Find where the given text appears and provide that cell's center as [x, y] coordinate. 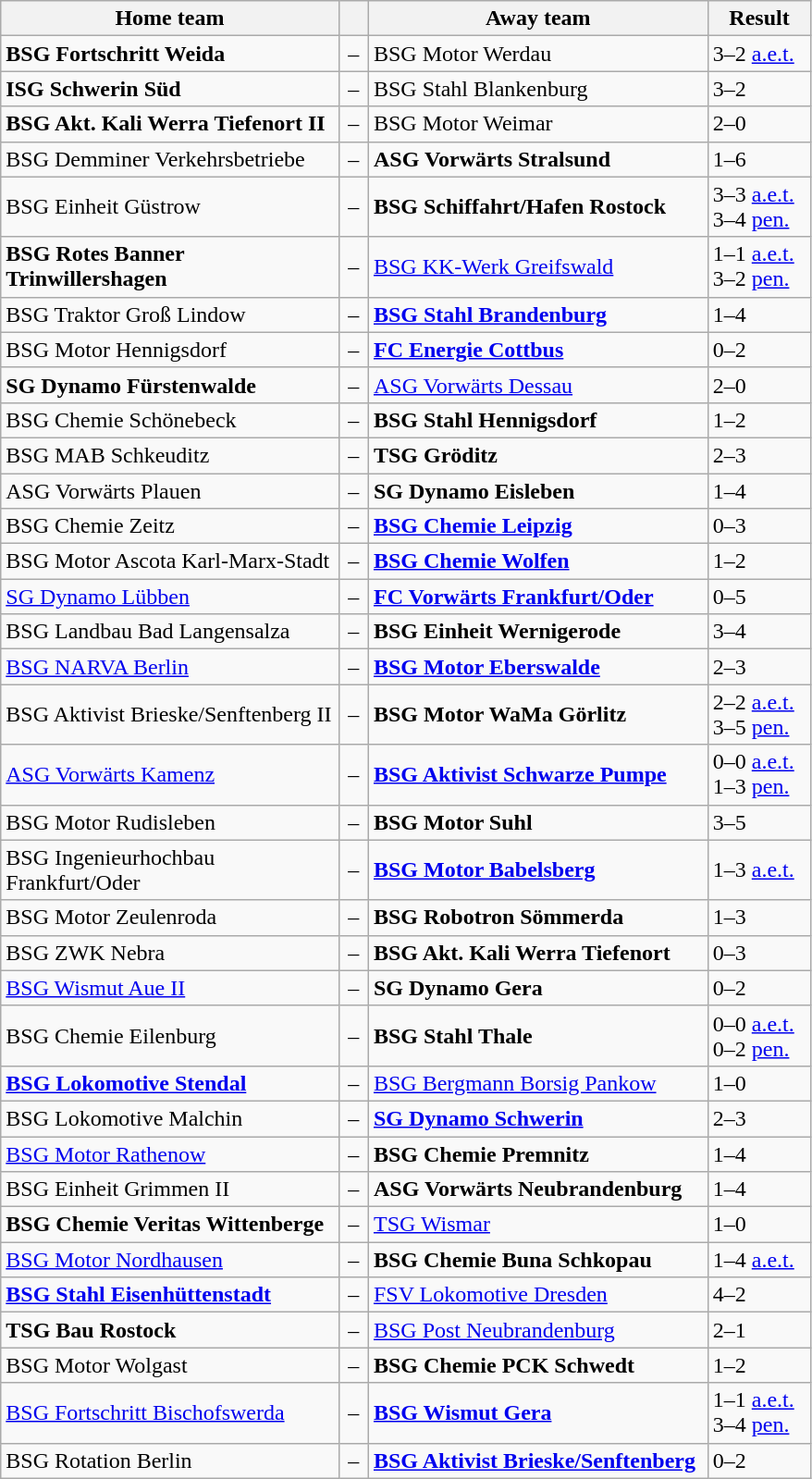
BSG Motor Nordhausen [170, 1260]
BSG Einheit Grimmen II [170, 1189]
BSG Motor Hennigsdorf [170, 350]
BSG Bergmann Borsig Pankow [538, 1083]
FC Vorwärts Frankfurt/Oder [538, 597]
BSG Motor Ascota Karl-Marx-Stadt [170, 561]
BSG Chemie PCK Schwedt [538, 1365]
SG Dynamo Schwerin [538, 1118]
BSG Wismut Aue II [170, 988]
TSG Bau Rostock [170, 1330]
SG Dynamo Eisleben [538, 491]
BSG Aktivist Brieske/Senftenberg II [170, 714]
BSG Motor Wolgast [170, 1365]
ASG Vorwärts Stralsund [538, 159]
BSG Chemie Premnitz [538, 1153]
0–0 a.e.t. 1–3 pen. [759, 775]
BSG Ingenieurhochbau Frankfurt/Oder [170, 869]
BSG Akt. Kali Werra Tiefenort II [170, 124]
4–2 [759, 1295]
BSG Motor WaMa Görlitz [538, 714]
TSG Wismar [538, 1225]
BSG Einheit Wernigerode [538, 632]
1–1 a.e.t. 3–4 pen. [759, 1413]
ASG Vorwärts Kamenz [170, 775]
BSG Stahl Brandenburg [538, 314]
2–2 a.e.t. 3–5 pen. [759, 714]
BSG Rotes Banner Trinwillershagen [170, 266]
Home team [170, 18]
BSG Schiffahrt/Hafen Rostock [538, 207]
0–0 a.e.t. 0–2 pen. [759, 1036]
TSG Gröditz [538, 455]
BSG Motor Weimar [538, 124]
ASG Vorwärts Plauen [170, 491]
BSG Motor Rathenow [170, 1153]
BSG MAB Schkeuditz [170, 455]
BSG Stahl Thale [538, 1036]
1–4 a.e.t. [759, 1260]
BSG Chemie Zeitz [170, 526]
BSG Lokomotive Stendal [170, 1083]
BSG Chemie Leipzig [538, 526]
SG Dynamo Lübben [170, 597]
BSG Fortschritt Bischofswerda [170, 1413]
3–2 [759, 89]
Away team [538, 18]
BSG Rotation Berlin [170, 1461]
BSG Chemie Eilenburg [170, 1036]
BSG Demminer Verkehrsbetriebe [170, 159]
BSG Stahl Eisenhüttenstadt [170, 1295]
BSG Motor Rudisleben [170, 822]
BSG Fortschritt Weida [170, 54]
BSG Motor Suhl [538, 822]
BSG Chemie Buna Schkopau [538, 1260]
1–3 [759, 918]
BSG ZWK Nebra [170, 953]
SG Dynamo Gera [538, 988]
BSG Aktivist Schwarze Pumpe [538, 775]
3–5 [759, 822]
BSG Landbau Bad Langensalza [170, 632]
BSG Robotron Sömmerda [538, 918]
BSG NARVA Berlin [170, 667]
BSG Post Neubrandenburg [538, 1330]
FC Energie Cottbus [538, 350]
BSG Motor Werdau [538, 54]
BSG Aktivist Brieske/Senftenberg [538, 1461]
Result [759, 18]
ISG Schwerin Süd [170, 89]
BSG Stahl Blankenburg [538, 89]
BSG Wismut Gera [538, 1413]
BSG Chemie Schönebeck [170, 420]
BSG Einheit Güstrow [170, 207]
SG Dynamo Fürstenwalde [170, 385]
FSV Lokomotive Dresden [538, 1295]
1–1 a.e.t. 3–2 pen. [759, 266]
3–2 a.e.t. [759, 54]
BSG Stahl Hennigsdorf [538, 420]
BSG Lokomotive Malchin [170, 1118]
BSG Motor Zeulenroda [170, 918]
BSG Akt. Kali Werra Tiefenort [538, 953]
BSG Chemie Wolfen [538, 561]
ASG Vorwärts Dessau [538, 385]
1–3 a.e.t. [759, 869]
BSG Motor Eberswalde [538, 667]
3–3 a.e.t. 3–4 pen. [759, 207]
3–4 [759, 632]
BSG Chemie Veritas Wittenberge [170, 1225]
2–1 [759, 1330]
1–6 [759, 159]
BSG Traktor Groß Lindow [170, 314]
0–5 [759, 597]
BSG Motor Babelsberg [538, 869]
BSG KK-Werk Greifswald [538, 266]
ASG Vorwärts Neubrandenburg [538, 1189]
